Return the (x, y) coordinate for the center point of the cell that contains the specified text.  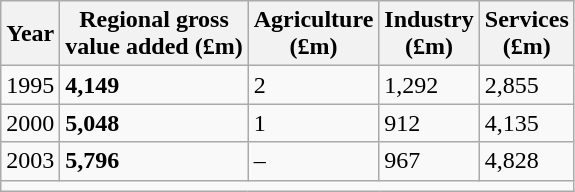
2000 (30, 123)
2 (314, 85)
5,796 (154, 161)
1,292 (429, 85)
Industry(£m) (429, 34)
4,135 (526, 123)
Agriculture(£m) (314, 34)
Year (30, 34)
Regional grossvalue added (£m) (154, 34)
1995 (30, 85)
1 (314, 123)
5,048 (154, 123)
2003 (30, 161)
Services(£m) (526, 34)
2,855 (526, 85)
– (314, 161)
967 (429, 161)
4,828 (526, 161)
912 (429, 123)
4,149 (154, 85)
